Provide the (x, y) coordinate of the cell's center where the given text is located.  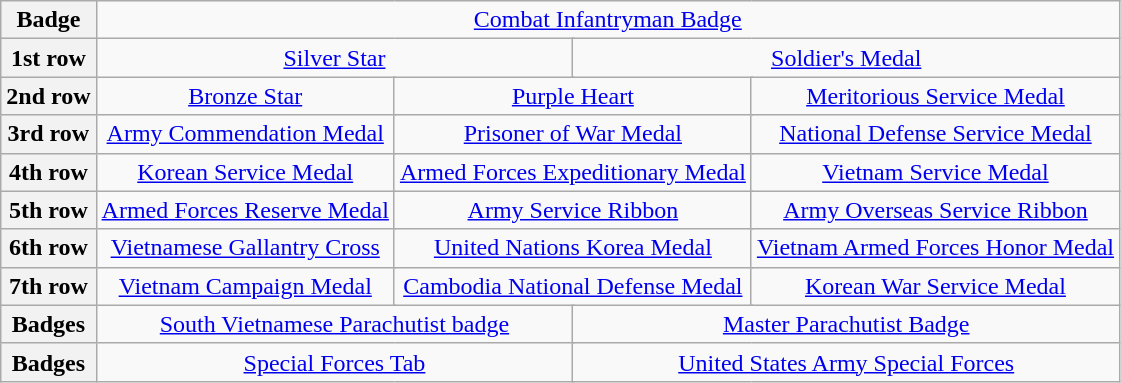
1st row (48, 58)
Vietnam Armed Forces Honor Medal (935, 248)
Purple Heart (572, 96)
Master Parachutist Badge (846, 324)
Vietnamese Gallantry Cross (245, 248)
Silver Star (334, 58)
National Defense Service Medal (935, 134)
Army Commendation Medal (245, 134)
Armed Forces Reserve Medal (245, 210)
Badge (48, 20)
Prisoner of War Medal (572, 134)
South Vietnamese Parachutist badge (334, 324)
Combat Infantryman Badge (608, 20)
Meritorious Service Medal (935, 96)
7th row (48, 286)
4th row (48, 172)
United States Army Special Forces (846, 362)
5th row (48, 210)
Korean Service Medal (245, 172)
Soldier's Medal (846, 58)
Cambodia National Defense Medal (572, 286)
Vietnam Campaign Medal (245, 286)
Vietnam Service Medal (935, 172)
Army Overseas Service Ribbon (935, 210)
Army Service Ribbon (572, 210)
3rd row (48, 134)
Armed Forces Expeditionary Medal (572, 172)
Bronze Star (245, 96)
United Nations Korea Medal (572, 248)
Korean War Service Medal (935, 286)
2nd row (48, 96)
6th row (48, 248)
Special Forces Tab (334, 362)
